Capture the cell that displays the provided text and extract its (x, y) central coordinate. 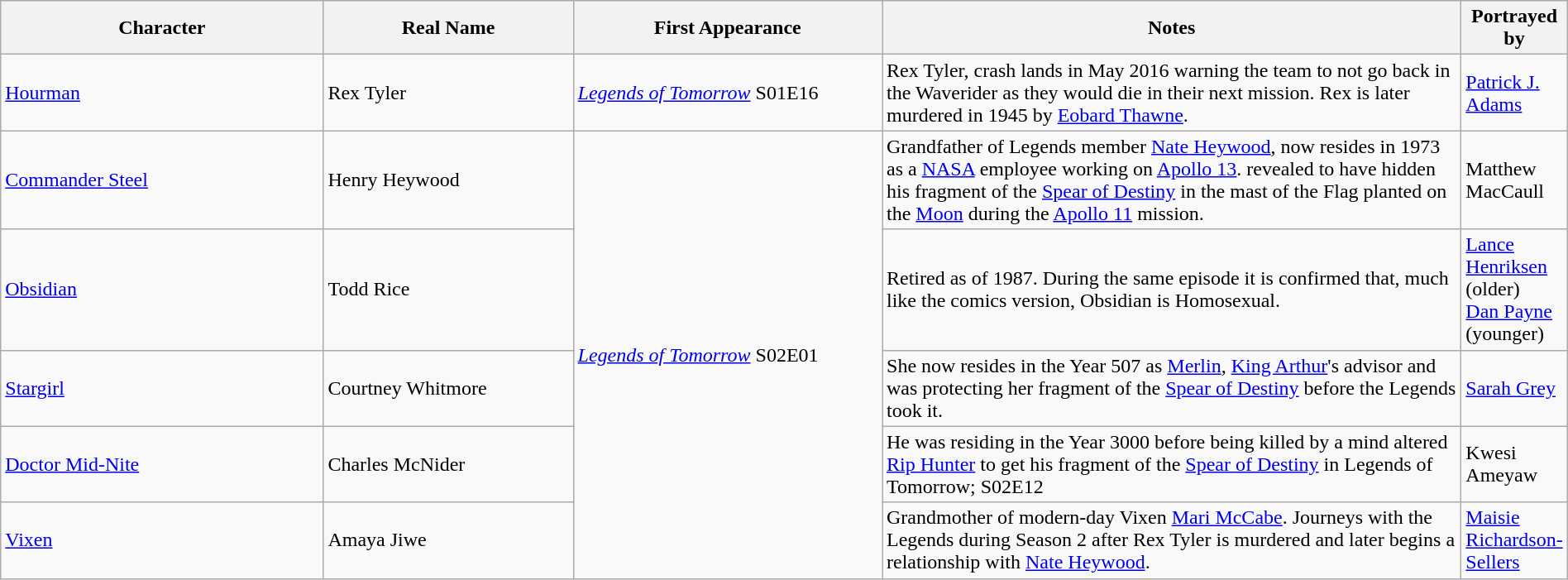
Henry Heywood (448, 180)
Todd Rice (448, 290)
Amaya Jiwe (448, 540)
Patrick J. Adams (1514, 93)
Rex Tyler (448, 93)
First Appearance (728, 28)
Hourman (162, 93)
She now resides in the Year 507 as Merlin, King Arthur's advisor and was protecting her fragment of the Spear of Destiny before the Legends took it. (1171, 388)
Legends of Tomorrow S02E01 (728, 354)
Charles McNider (448, 464)
Kwesi Ameyaw (1514, 464)
Stargirl (162, 388)
Retired as of 1987. During the same episode it is confirmed that, much like the comics version, Obsidian is Homosexual. (1171, 290)
Commander Steel (162, 180)
Sarah Grey (1514, 388)
Legends of Tomorrow S01E16 (728, 93)
Maisie Richardson-Sellers (1514, 540)
Notes (1171, 28)
Vixen (162, 540)
Matthew MacCaull (1514, 180)
Lance Henriksen (older)Dan Payne (younger) (1514, 290)
Obsidian (162, 290)
Real Name (448, 28)
Portrayed by (1514, 28)
Character (162, 28)
Doctor Mid-Nite (162, 464)
Courtney Whitmore (448, 388)
